Output the [X, Y] coordinate of the center of the cell containing the given text.  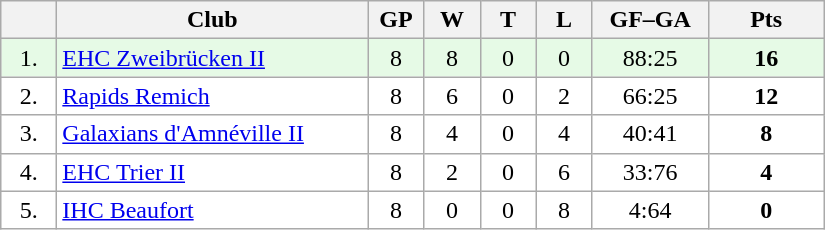
88:25 [650, 58]
Pts [766, 20]
L [564, 20]
T [508, 20]
5. [29, 210]
Rapids Remich [212, 96]
W [452, 20]
Club [212, 20]
4:64 [650, 210]
EHC Trier II [212, 172]
IHC Beaufort [212, 210]
4. [29, 172]
16 [766, 58]
EHC Zweibrücken II [212, 58]
33:76 [650, 172]
1. [29, 58]
GP [396, 20]
Galaxians d'Amnéville II [212, 134]
2. [29, 96]
GF–GA [650, 20]
40:41 [650, 134]
3. [29, 134]
66:25 [650, 96]
12 [766, 96]
